Detect which cell encompasses the target text, then output its (x, y) center coordinate. 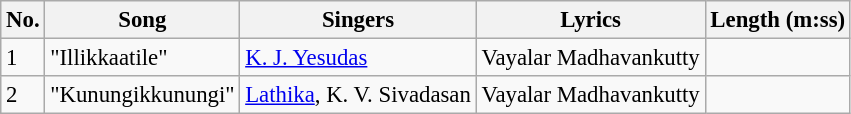
K. J. Yesudas (358, 58)
"Illikkaatile" (142, 58)
No. (23, 20)
1 (23, 58)
Song (142, 20)
"Kunungikkunungi" (142, 95)
Lyrics (590, 20)
2 (23, 95)
Singers (358, 20)
Length (m:ss) (778, 20)
Lathika, K. V. Sivadasan (358, 95)
